Scan for the cell matching the given text and deliver its [x, y] coordinate at center. 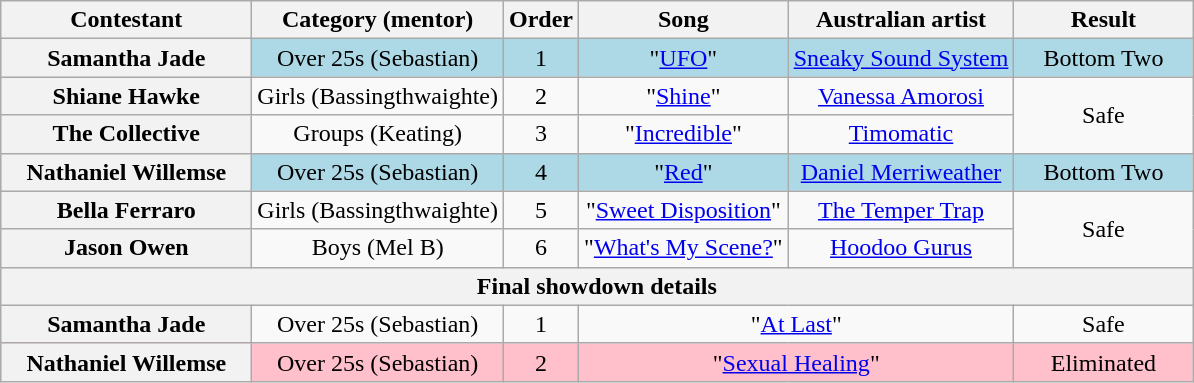
Vanessa Amorosi [901, 96]
5 [542, 210]
The Temper Trap [901, 210]
Contestant [126, 20]
4 [542, 172]
"Sweet Disposition" [684, 210]
Eliminated [1104, 362]
Sneaky Sound System [901, 58]
Australian artist [901, 20]
"Red" [684, 172]
Result [1104, 20]
"At Last" [796, 324]
Timomatic [901, 134]
Jason Owen [126, 248]
Boys (Mel B) [378, 248]
Order [542, 20]
"UFO" [684, 58]
Song [684, 20]
Bella Ferraro [126, 210]
Shiane Hawke [126, 96]
Groups (Keating) [378, 134]
Final showdown details [597, 286]
3 [542, 134]
"Shine" [684, 96]
"Incredible" [684, 134]
Hoodoo Gurus [901, 248]
"Sexual Healing" [796, 362]
"What's My Scene?" [684, 248]
Category (mentor) [378, 20]
6 [542, 248]
The Collective [126, 134]
Daniel Merriweather [901, 172]
